For the text-containing cell, return its midpoint in [X, Y] coordinate format. 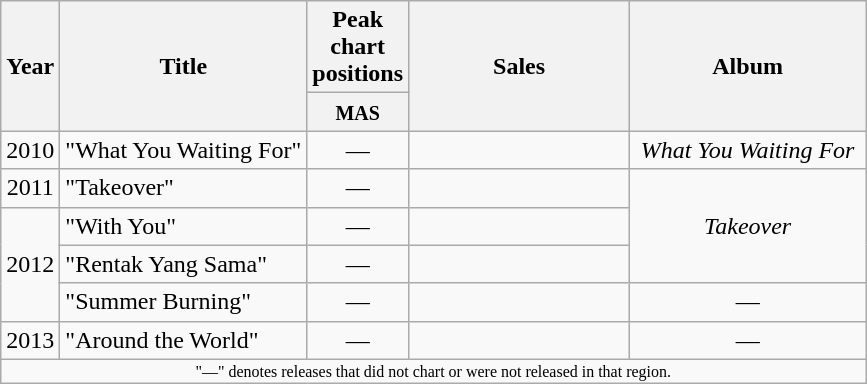
2013 [30, 340]
"Takeover" [184, 188]
Year [30, 66]
"Rentak Yang Sama" [184, 264]
Album [748, 66]
MAS [358, 112]
What You Waiting For [748, 150]
"Around the World" [184, 340]
"Summer Burning" [184, 302]
Sales [520, 66]
"With You" [184, 226]
2010 [30, 150]
Title [184, 66]
Takeover [748, 226]
"What You Waiting For" [184, 150]
"—" denotes releases that did not chart or were not released in that region. [434, 371]
Peak chart positions [358, 47]
2011 [30, 188]
2012 [30, 264]
